Search for the cell housing the specified text and yield its (x, y) center coordinate. 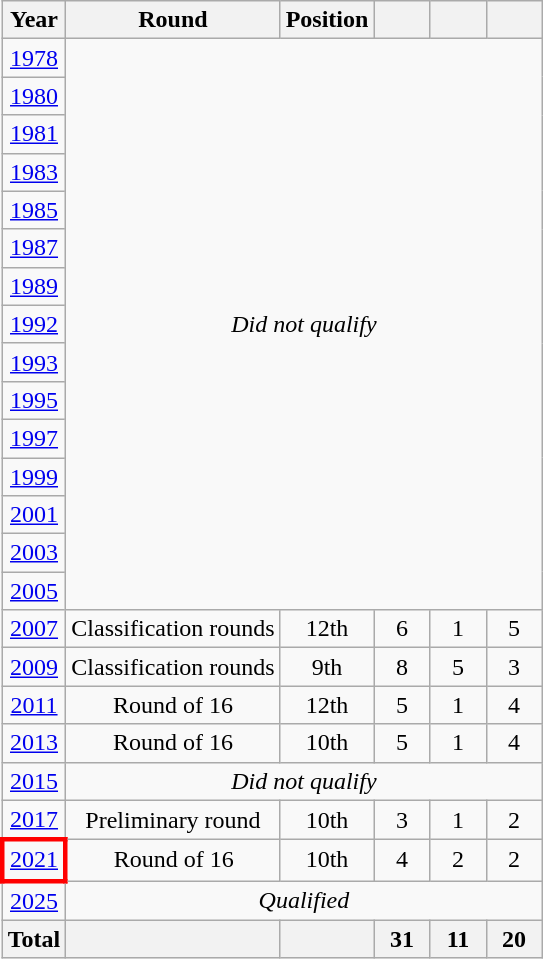
2015 (34, 781)
2001 (34, 515)
1985 (34, 210)
9th (327, 667)
2003 (34, 553)
6 (402, 629)
2005 (34, 591)
11 (458, 939)
1995 (34, 400)
Total (34, 939)
2017 (34, 820)
31 (402, 939)
Position (327, 20)
Preliminary round (173, 820)
20 (514, 939)
1978 (34, 58)
2009 (34, 667)
2011 (34, 705)
1992 (34, 324)
2021 (34, 860)
2025 (34, 901)
1999 (34, 477)
2007 (34, 629)
2013 (34, 743)
1989 (34, 286)
Year (34, 20)
8 (402, 667)
1980 (34, 96)
1997 (34, 438)
1983 (34, 172)
1981 (34, 134)
Qualified (304, 901)
Round (173, 20)
1987 (34, 248)
1993 (34, 362)
